Detect which cell encompasses the target text, then output its [X, Y] center coordinate. 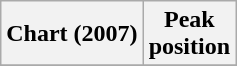
Chart (2007) [72, 34]
Peakposition [189, 34]
